Provide the [X, Y] coordinate of the cell's center where the given text is located.  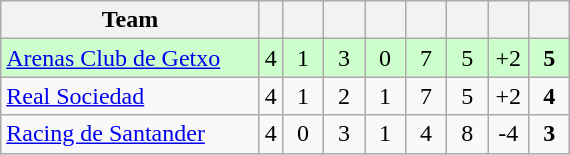
Racing de Santander [130, 134]
8 [468, 134]
Team [130, 20]
2 [344, 96]
Real Sociedad [130, 96]
Arenas Club de Getxo [130, 58]
-4 [508, 134]
